Pinpoint the cell where the given text exists, returning its [x, y] midpoint coordinate. 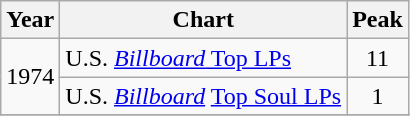
U.S. Billboard Top LPs [204, 58]
Chart [204, 20]
1 [378, 96]
1974 [30, 77]
Year [30, 20]
U.S. Billboard Top Soul LPs [204, 96]
11 [378, 58]
Peak [378, 20]
